Find where the given text appears and provide that cell's center as [X, Y] coordinate. 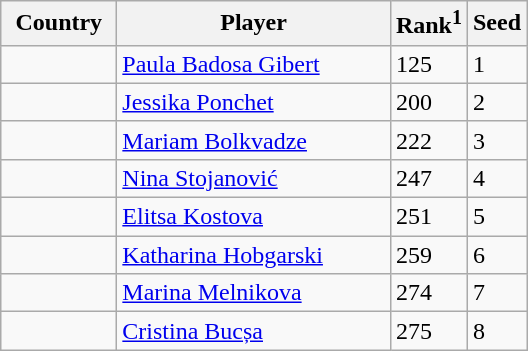
125 [428, 64]
Mariam Bolkvadze [254, 140]
Elitsa Kostova [254, 217]
259 [428, 255]
Cristina Bucșa [254, 331]
Nina Stojanović [254, 178]
222 [428, 140]
Seed [496, 24]
Jessika Ponchet [254, 102]
274 [428, 293]
247 [428, 178]
2 [496, 102]
6 [496, 255]
Marina Melnikova [254, 293]
5 [496, 217]
Katharina Hobgarski [254, 255]
7 [496, 293]
8 [496, 331]
251 [428, 217]
Rank1 [428, 24]
200 [428, 102]
3 [496, 140]
4 [496, 178]
275 [428, 331]
Paula Badosa Gibert [254, 64]
Country [59, 24]
Player [254, 24]
1 [496, 64]
